Identify which cell holds the provided text, then report its [X, Y] central coordinate. 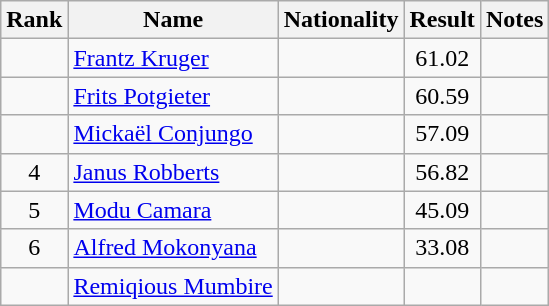
Nationality [341, 20]
Frantz Kruger [173, 58]
Result [442, 20]
Alfred Mokonyana [173, 248]
57.09 [442, 134]
Frits Potgieter [173, 96]
45.09 [442, 210]
60.59 [442, 96]
5 [34, 210]
Notes [514, 20]
Rank [34, 20]
4 [34, 172]
Janus Robberts [173, 172]
Name [173, 20]
6 [34, 248]
61.02 [442, 58]
Modu Camara [173, 210]
Remiqious Mumbire [173, 286]
Mickaël Conjungo [173, 134]
56.82 [442, 172]
33.08 [442, 248]
